Search for the cell housing the specified text and yield its (x, y) center coordinate. 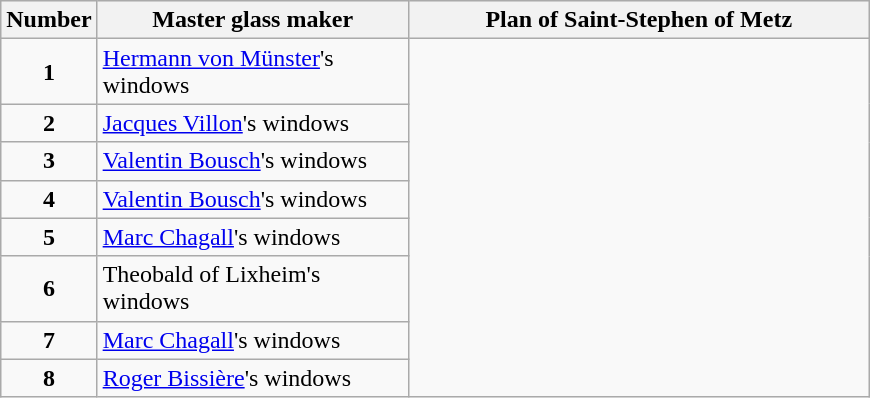
8 (49, 378)
Plan of Saint-Stephen of Metz (638, 20)
7 (49, 340)
Roger Bissière's windows (252, 378)
Jacques Villon's windows (252, 123)
5 (49, 237)
3 (49, 161)
Number (49, 20)
Master glass maker (252, 20)
1 (49, 72)
4 (49, 199)
2 (49, 123)
Hermann von Münster's windows (252, 72)
6 (49, 288)
Theobald of Lixheim's windows (252, 288)
